Provide the (x, y) coordinate of the cell's center where the given text is located.  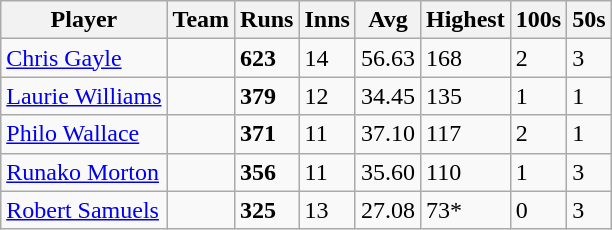
0 (538, 210)
12 (327, 96)
Inns (327, 20)
168 (465, 58)
Player (84, 20)
110 (465, 172)
13 (327, 210)
356 (267, 172)
73* (465, 210)
Robert Samuels (84, 210)
623 (267, 58)
100s (538, 20)
Laurie Williams (84, 96)
Chris Gayle (84, 58)
14 (327, 58)
Runs (267, 20)
Philo Wallace (84, 134)
50s (589, 20)
117 (465, 134)
35.60 (388, 172)
325 (267, 210)
Team (201, 20)
379 (267, 96)
27.08 (388, 210)
Avg (388, 20)
371 (267, 134)
135 (465, 96)
Highest (465, 20)
37.10 (388, 134)
34.45 (388, 96)
56.63 (388, 58)
Runako Morton (84, 172)
